Identify which cell holds the provided text, then report its [X, Y] central coordinate. 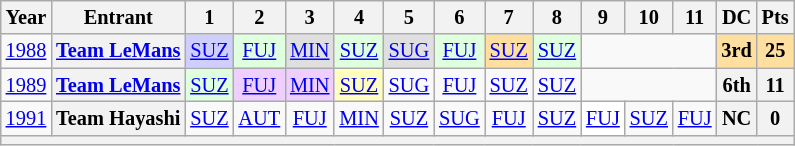
AUT [259, 118]
6th [737, 85]
5 [409, 17]
4 [358, 17]
1988 [26, 51]
3 [310, 17]
1 [209, 17]
9 [603, 17]
NC [737, 118]
2 [259, 17]
10 [649, 17]
Team Hayashi [118, 118]
6 [459, 17]
8 [557, 17]
0 [776, 118]
3rd [737, 51]
Entrant [118, 17]
DC [737, 17]
Pts [776, 17]
1989 [26, 85]
1991 [26, 118]
25 [776, 51]
7 [509, 17]
Year [26, 17]
